Identify which cell holds the provided text, then report its (X, Y) central coordinate. 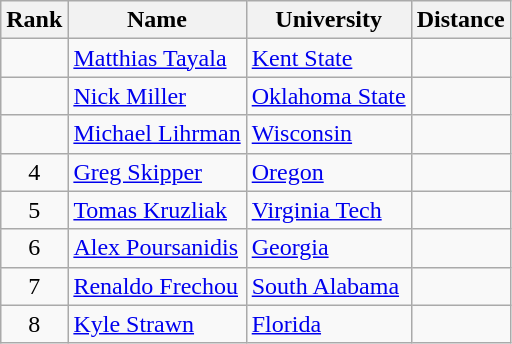
7 (34, 286)
Distance (460, 20)
University (328, 20)
Kyle Strawn (157, 324)
Michael Lihrman (157, 134)
Wisconsin (328, 134)
Alex Poursanidis (157, 248)
Oregon (328, 172)
Name (157, 20)
6 (34, 248)
Renaldo Frechou (157, 286)
Florida (328, 324)
Georgia (328, 248)
Greg Skipper (157, 172)
4 (34, 172)
Virginia Tech (328, 210)
Tomas Kruzliak (157, 210)
Nick Miller (157, 96)
Rank (34, 20)
Matthias Tayala (157, 58)
5 (34, 210)
8 (34, 324)
South Alabama (328, 286)
Oklahoma State (328, 96)
Kent State (328, 58)
